Provide the (x, y) coordinate of the cell's center where the given text is located.  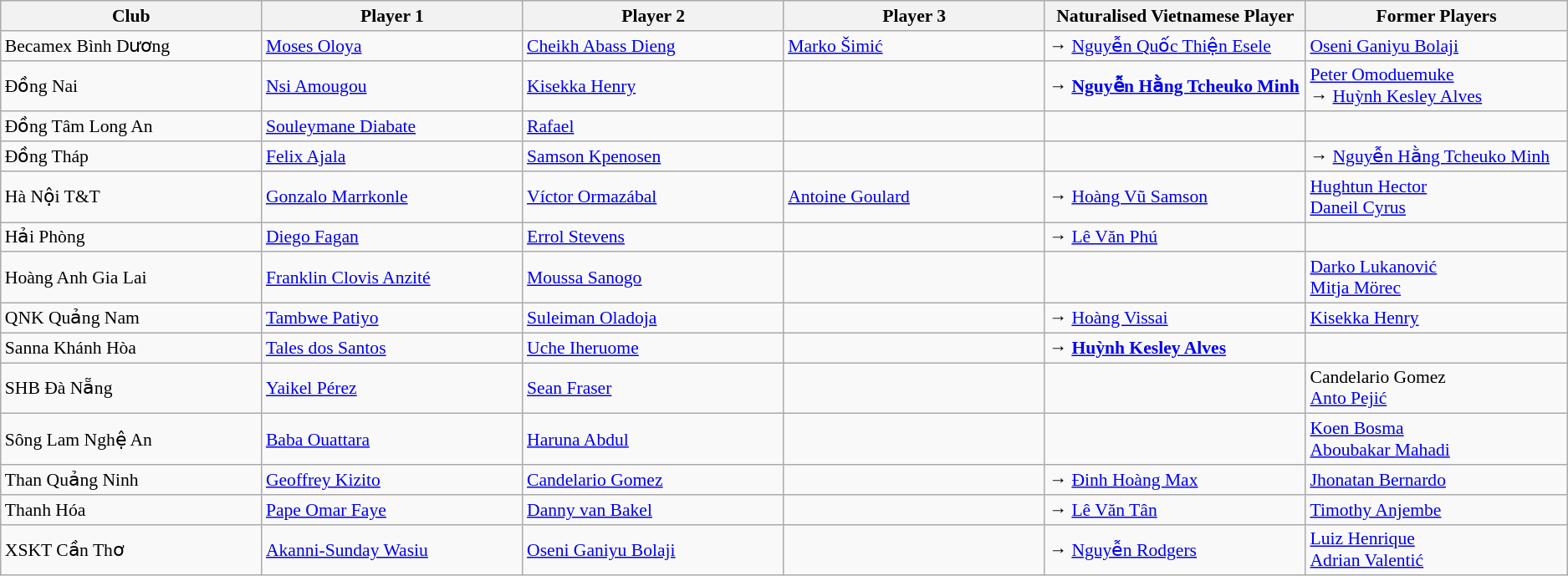
Samson Kpenosen (653, 156)
Đồng Tháp (131, 156)
Player 3 (914, 16)
Gonzalo Marrkonle (392, 197)
Uche Iheruome (653, 348)
Nsi Amougou (392, 85)
Hoàng Anh Gia Lai (131, 278)
Thanh Hóa (131, 510)
→ Nguyễn Rodgers (1175, 550)
Rafael (653, 127)
Becamex Bình Dương (131, 46)
Antoine Goulard (914, 197)
→ Lê Văn Phú (1175, 237)
Geoffrey Kizito (392, 480)
→ Lê Văn Tân (1175, 510)
Candelario Gomez (653, 480)
Former Players (1436, 16)
Diego Fagan (392, 237)
Sanna Khánh Hòa (131, 348)
Luiz Henrique Adrian Valentić (1436, 550)
SHB Đà Nẵng (131, 388)
XSKT Cần Thơ (131, 550)
→ Nguyễn Quốc Thiện Esele (1175, 46)
Player 1 (392, 16)
QNK Quảng Nam (131, 319)
Felix Ajala (392, 156)
Timothy Anjembe (1436, 510)
Candelario Gomez Anto Pejić (1436, 388)
Víctor Ormazábal (653, 197)
Đồng Tâm Long An (131, 127)
Naturalised Vietnamese Player (1175, 16)
→ Hoàng Vũ Samson (1175, 197)
Peter Omoduemuke→ Huỳnh Kesley Alves (1436, 85)
Yaikel Pérez (392, 388)
Sean Fraser (653, 388)
→ Huỳnh Kesley Alves (1175, 348)
Marko Šimić (914, 46)
Club (131, 16)
Baba Ouattara (392, 440)
Sông Lam Nghệ An (131, 440)
Pape Omar Faye (392, 510)
Hải Phòng (131, 237)
Tales dos Santos (392, 348)
Đồng Nai (131, 85)
Koen Bosma Aboubakar Mahadi (1436, 440)
Hughtun Hector Daneil Cyrus (1436, 197)
Moses Oloya (392, 46)
Haruna Abdul (653, 440)
Franklin Clovis Anzité (392, 278)
Cheikh Abass Dieng (653, 46)
Danny van Bakel (653, 510)
Moussa Sanogo (653, 278)
Souleymane Diabate (392, 127)
Errol Stevens (653, 237)
Suleiman Oladoja (653, 319)
Player 2 (653, 16)
Darko Lukanović Mitja Mörec (1436, 278)
Than Quảng Ninh (131, 480)
Jhonatan Bernardo (1436, 480)
Akanni-Sunday Wasiu (392, 550)
Hà Nội T&T (131, 197)
→ Hoàng Vissai (1175, 319)
→ Đinh Hoàng Max (1175, 480)
Tambwe Patiyo (392, 319)
